Extract the [X, Y] coordinate from the center of the cell holding the provided text.  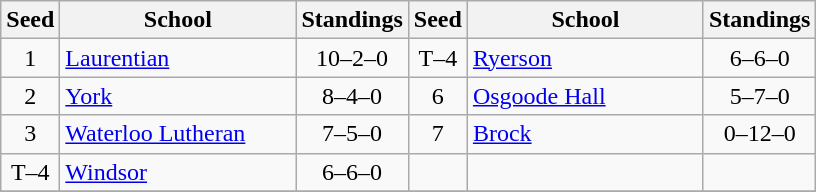
3 [30, 134]
8–4–0 [352, 96]
Osgoode Hall [585, 96]
6 [438, 96]
1 [30, 58]
7–5–0 [352, 134]
5–7–0 [759, 96]
0–12–0 [759, 134]
Brock [585, 134]
10–2–0 [352, 58]
Waterloo Lutheran [178, 134]
York [178, 96]
7 [438, 134]
Windsor [178, 172]
2 [30, 96]
Laurentian [178, 58]
Ryerson [585, 58]
